Return [X, Y] of the center of cell containing provided text 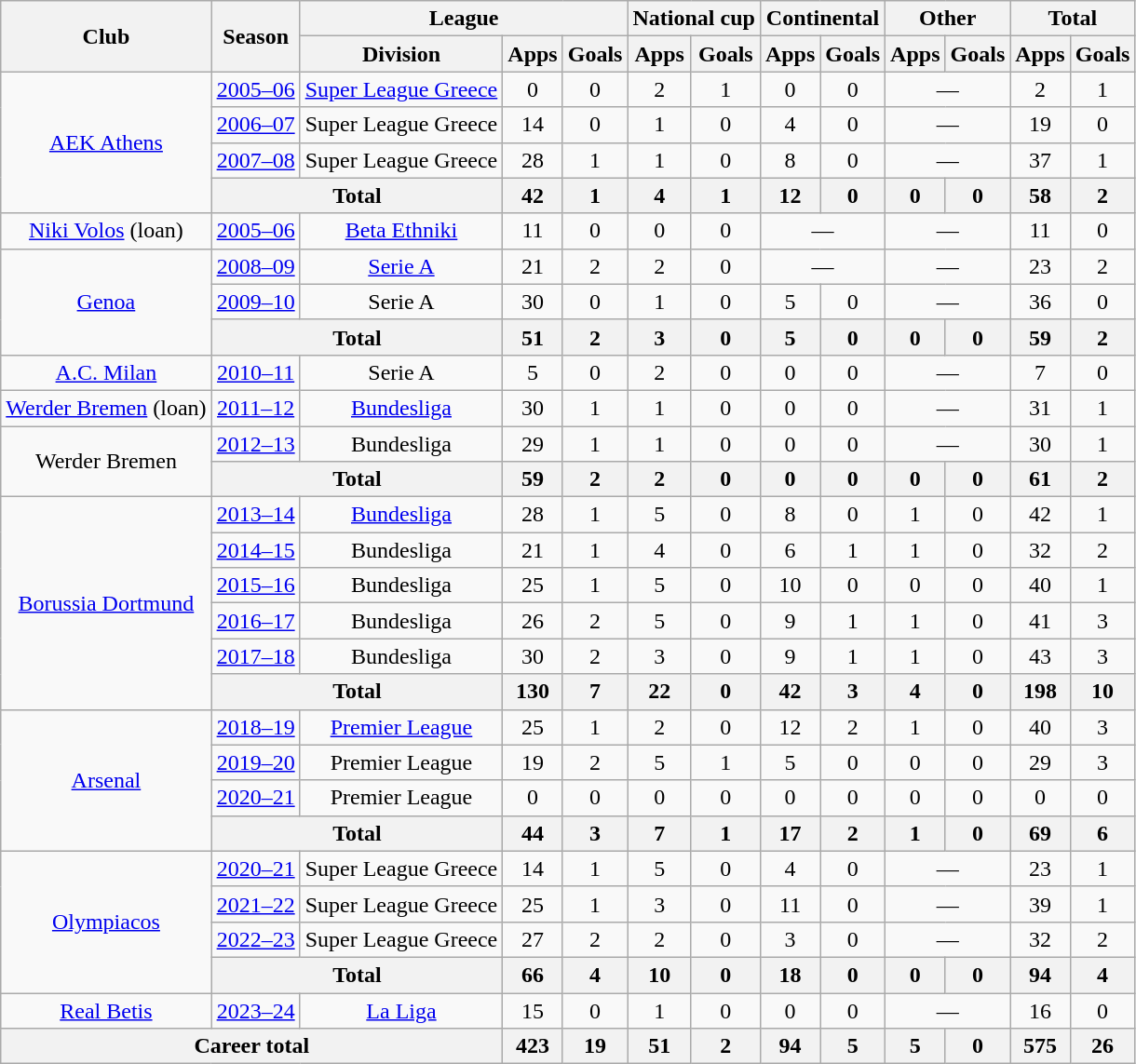
2009–10 [255, 302]
2022–23 [255, 939]
58 [1040, 195]
66 [533, 975]
43 [1040, 656]
2008–09 [255, 266]
39 [1040, 904]
Beta Ethniki [401, 231]
36 [1040, 302]
Arsenal [106, 780]
Club [106, 36]
League [464, 19]
423 [533, 1046]
Other [948, 19]
37 [1040, 160]
69 [1040, 833]
2023–24 [255, 1010]
18 [790, 975]
2007–08 [255, 160]
44 [533, 833]
61 [1040, 479]
Werder Bremen [106, 462]
27 [533, 939]
41 [1040, 621]
17 [790, 833]
La Liga [401, 1010]
Division [401, 54]
16 [1040, 1010]
2013–14 [255, 515]
Season [255, 36]
2018–19 [255, 727]
2016–17 [255, 621]
575 [1040, 1046]
2010–11 [255, 372]
2006–07 [255, 125]
Real Betis [106, 1010]
Continental [822, 19]
22 [659, 692]
Genoa [106, 302]
2012–13 [255, 444]
198 [1040, 692]
Borussia Dortmund [106, 603]
2014–15 [255, 550]
15 [533, 1010]
2021–22 [255, 904]
Career total [251, 1046]
130 [533, 692]
2011–12 [255, 408]
Olympiacos [106, 922]
2015–16 [255, 586]
31 [1040, 408]
AEK Athens [106, 142]
2017–18 [255, 656]
Niki Volos (loan) [106, 231]
Werder Bremen (loan) [106, 408]
A.C. Milan [106, 372]
National cup [694, 19]
2019–20 [255, 762]
